Return the [x, y] coordinate for the center point of the cell that contains the specified text.  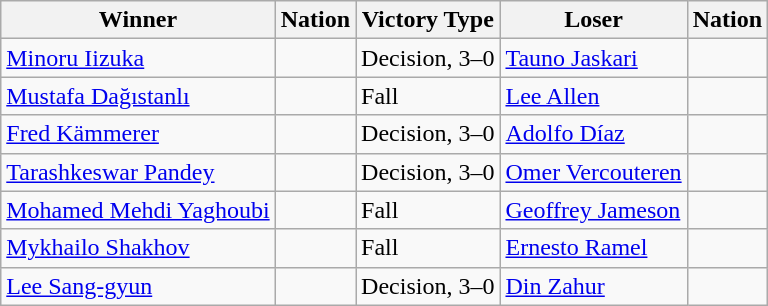
Mustafa Dağıstanlı [138, 96]
Fred Kämmerer [138, 134]
Minoru Iizuka [138, 58]
Victory Type [428, 20]
Geoffrey Jameson [594, 210]
Winner [138, 20]
Din Zahur [594, 286]
Ernesto Ramel [594, 248]
Lee Allen [594, 96]
Adolfo Díaz [594, 134]
Loser [594, 20]
Lee Sang-gyun [138, 286]
Omer Vercouteren [594, 172]
Tauno Jaskari [594, 58]
Tarashkeswar Pandey [138, 172]
Mykhailo Shakhov [138, 248]
Mohamed Mehdi Yaghoubi [138, 210]
